Scan for the cell matching the given text and deliver its [X, Y] coordinate at center. 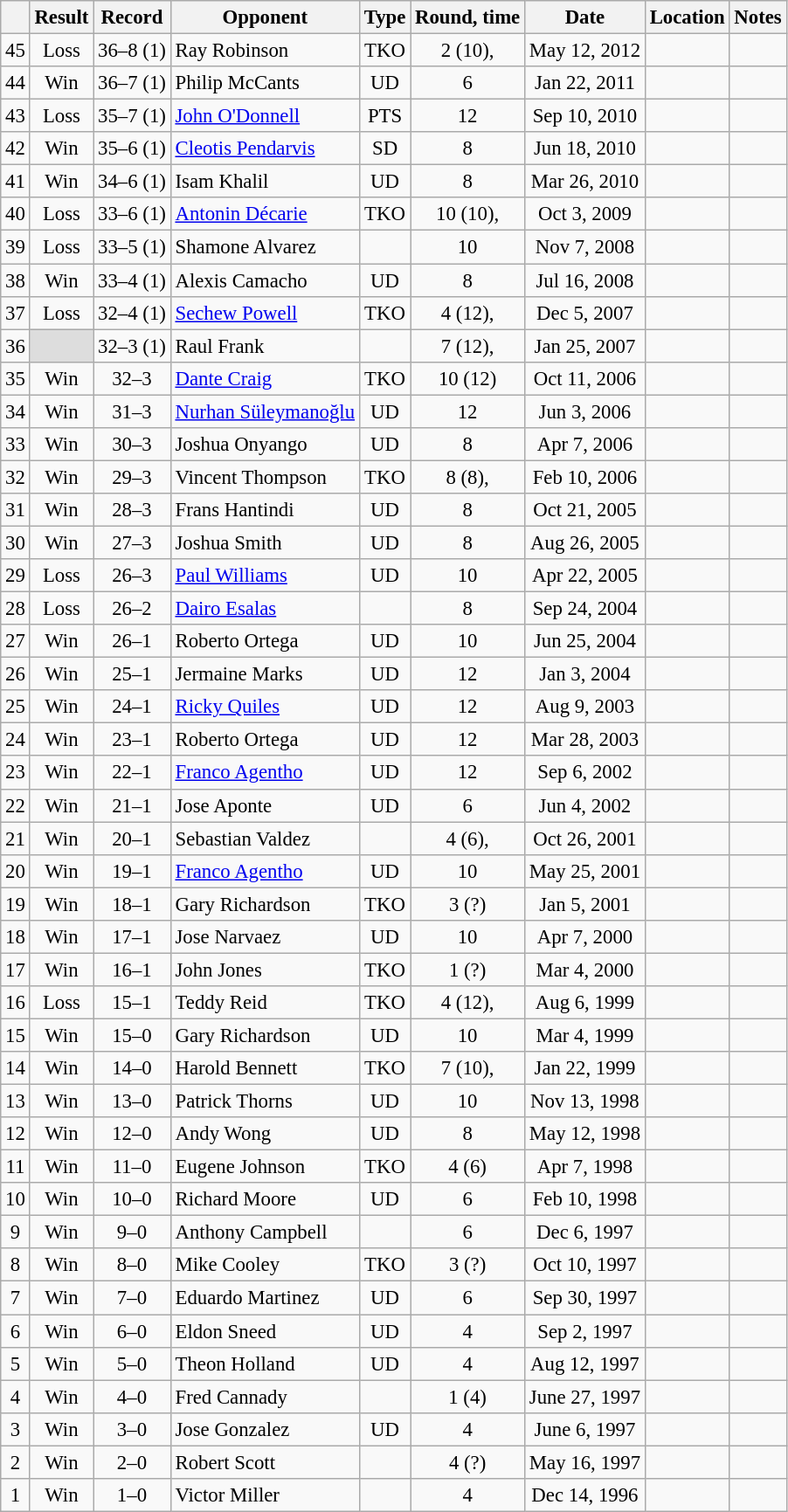
Mike Cooley [265, 1266]
17 [16, 970]
28–3 [132, 510]
Dec 6, 1997 [585, 1232]
26–2 [132, 609]
44 [16, 83]
Alexis Camacho [265, 280]
1–0 [132, 1495]
Notes [758, 17]
Antonin Décarie [265, 214]
June 6, 1997 [585, 1429]
28 [16, 609]
Robert Scott [265, 1462]
4 (?) [468, 1462]
26–3 [132, 576]
Victor Miller [265, 1495]
27 [16, 641]
31–3 [132, 411]
Eldon Sneed [265, 1331]
Frans Hantindi [265, 510]
Oct 21, 2005 [585, 510]
Aug 9, 2003 [585, 707]
4–0 [132, 1397]
38 [16, 280]
Nurhan Süleymanoğlu [265, 411]
7 [16, 1298]
Sep 2, 1997 [585, 1331]
Harold Bennett [265, 1068]
1 (4) [468, 1397]
Cleotis Pendarvis [265, 148]
John Jones [265, 970]
Paul Williams [265, 576]
18 [16, 937]
20 [16, 871]
30 [16, 542]
Nov 7, 2008 [585, 247]
36–7 (1) [132, 83]
40 [16, 214]
Oct 3, 2009 [585, 214]
Sep 6, 2002 [585, 773]
6–0 [132, 1331]
Dec 14, 1996 [585, 1495]
8 (8), [468, 477]
Round, time [468, 17]
Apr 7, 1998 [585, 1167]
9–0 [132, 1232]
32 [16, 477]
15–0 [132, 1035]
32–3 [132, 378]
Apr 22, 2005 [585, 576]
Eduardo Martinez [265, 1298]
May 12, 1998 [585, 1134]
May 12, 2012 [585, 51]
7–0 [132, 1298]
June 27, 1997 [585, 1397]
30–3 [132, 445]
36–8 (1) [132, 51]
Jun 3, 2006 [585, 411]
33–6 (1) [132, 214]
Philip McCants [265, 83]
John O'Donnell [265, 116]
Oct 26, 2001 [585, 839]
13 [16, 1101]
Sep 30, 1997 [585, 1298]
16–1 [132, 970]
Joshua Onyango [265, 445]
16 [16, 1003]
14 [16, 1068]
11 [16, 1167]
29–3 [132, 477]
35 [16, 378]
Mar 28, 2003 [585, 740]
Sep 10, 2010 [585, 116]
39 [16, 247]
21 [16, 839]
35–7 (1) [132, 116]
13–0 [132, 1101]
34–6 (1) [132, 182]
Date [585, 17]
23–1 [132, 740]
Isam Khalil [265, 182]
Dairo Esalas [265, 609]
Jan 22, 1999 [585, 1068]
Jun 4, 2002 [585, 805]
4 (6) [468, 1167]
Mar 26, 2010 [585, 182]
29 [16, 576]
32–3 (1) [132, 346]
1 [16, 1495]
PTS [384, 116]
21–1 [132, 805]
23 [16, 773]
Sechew Powell [265, 313]
Aug 26, 2005 [585, 542]
7 (12), [468, 346]
May 25, 2001 [585, 871]
2 [16, 1462]
25 [16, 707]
Jan 5, 2001 [585, 904]
1 (?) [468, 970]
Jan 22, 2011 [585, 83]
Jul 16, 2008 [585, 280]
Location [687, 17]
Eugene Johnson [265, 1167]
5–0 [132, 1364]
Feb 10, 2006 [585, 477]
Aug 6, 1999 [585, 1003]
33–5 (1) [132, 247]
Feb 10, 1998 [585, 1199]
26 [16, 674]
32–4 (1) [132, 313]
7 (10), [468, 1068]
Jan 25, 2007 [585, 346]
Jun 25, 2004 [585, 641]
Apr 7, 2006 [585, 445]
3 [16, 1429]
25–1 [132, 674]
Ray Robinson [265, 51]
Shamone Alvarez [265, 247]
Apr 7, 2000 [585, 937]
35–6 (1) [132, 148]
22–1 [132, 773]
24–1 [132, 707]
Jun 18, 2010 [585, 148]
17–1 [132, 937]
12–0 [132, 1134]
Record [132, 17]
Raul Frank [265, 346]
Oct 10, 1997 [585, 1266]
Dante Craig [265, 378]
19 [16, 904]
Jose Narvaez [265, 937]
Aug 12, 1997 [585, 1364]
May 16, 1997 [585, 1462]
11–0 [132, 1167]
27–3 [132, 542]
Theon Holland [265, 1364]
33–4 (1) [132, 280]
Mar 4, 2000 [585, 970]
Fred Cannady [265, 1397]
42 [16, 148]
19–1 [132, 871]
41 [16, 182]
31 [16, 510]
8–0 [132, 1266]
15 [16, 1035]
Ricky Quiles [265, 707]
Vincent Thompson [265, 477]
Oct 11, 2006 [585, 378]
9 [16, 1232]
Anthony Campbell [265, 1232]
Type [384, 17]
Patrick Thorns [265, 1101]
Jose Aponte [265, 805]
Dec 5, 2007 [585, 313]
Andy Wong [265, 1134]
4 (6), [468, 839]
Teddy Reid [265, 1003]
2 (10), [468, 51]
Jose Gonzalez [265, 1429]
Result [61, 17]
10–0 [132, 1199]
Mar 4, 1999 [585, 1035]
5 [16, 1364]
20–1 [132, 839]
Sebastian Valdez [265, 839]
37 [16, 313]
Richard Moore [265, 1199]
SD [384, 148]
15–1 [132, 1003]
3–0 [132, 1429]
Opponent [265, 17]
Jan 3, 2004 [585, 674]
Joshua Smith [265, 542]
34 [16, 411]
26–1 [132, 641]
10 (10), [468, 214]
Sep 24, 2004 [585, 609]
Nov 13, 1998 [585, 1101]
14–0 [132, 1068]
36 [16, 346]
2–0 [132, 1462]
45 [16, 51]
33 [16, 445]
43 [16, 116]
10 (12) [468, 378]
24 [16, 740]
22 [16, 805]
Jermaine Marks [265, 674]
18–1 [132, 904]
